Return (X, Y) of the center of cell containing provided text 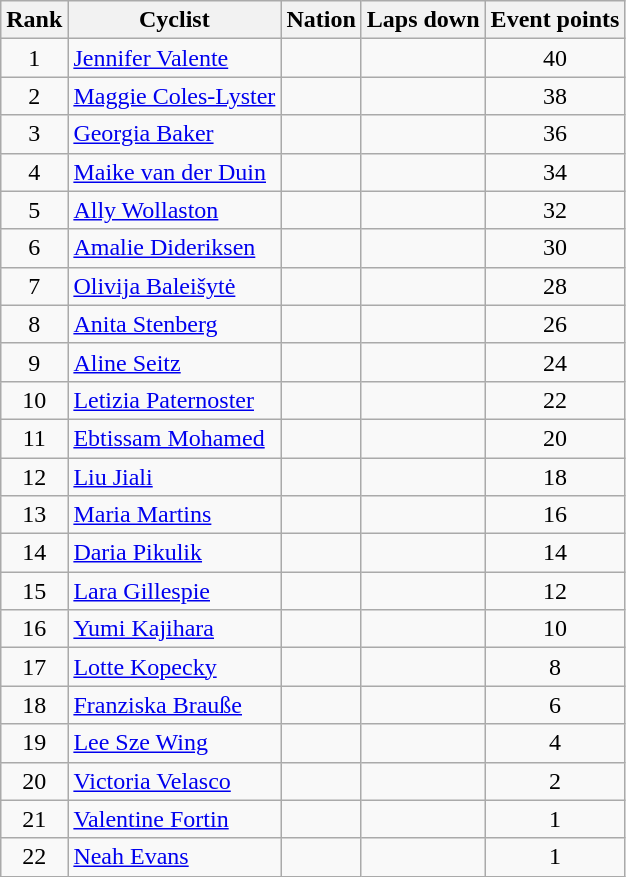
Maggie Coles-Lyster (174, 96)
28 (555, 286)
Olivija Baleišytė (174, 286)
9 (34, 362)
36 (555, 134)
Jennifer Valente (174, 58)
Cyclist (174, 20)
11 (34, 438)
Letizia Paternoster (174, 400)
Maike van der Duin (174, 172)
19 (34, 743)
Victoria Velasco (174, 781)
21 (34, 819)
Lotte Kopecky (174, 667)
Lara Gillespie (174, 591)
Amalie Dideriksen (174, 248)
30 (555, 248)
Event points (555, 20)
Maria Martins (174, 515)
Daria Pikulik (174, 553)
15 (34, 591)
32 (555, 210)
Georgia Baker (174, 134)
Franziska Brauße (174, 705)
17 (34, 667)
Valentine Fortin (174, 819)
13 (34, 515)
26 (555, 324)
Laps down (423, 20)
Aline Seitz (174, 362)
24 (555, 362)
Yumi Kajihara (174, 629)
Ebtissam Mohamed (174, 438)
Lee Sze Wing (174, 743)
38 (555, 96)
Ally Wollaston (174, 210)
40 (555, 58)
5 (34, 210)
7 (34, 286)
Liu Jiali (174, 477)
Rank (34, 20)
3 (34, 134)
Neah Evans (174, 857)
34 (555, 172)
Anita Stenberg (174, 324)
Nation (321, 20)
